Scan for the cell matching the given text and deliver its (X, Y) coordinate at center. 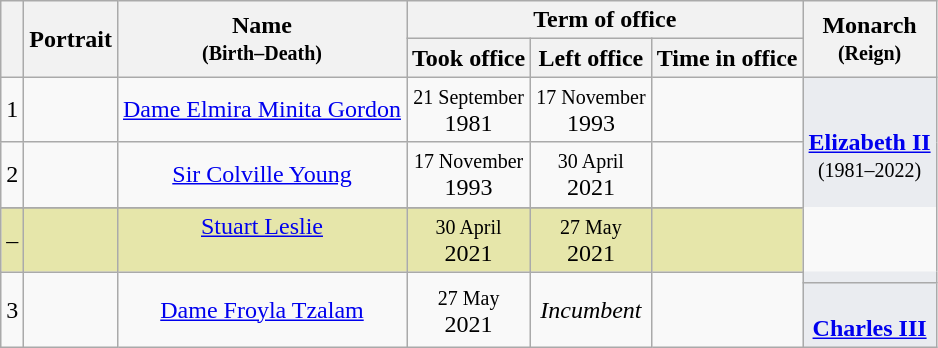
Stuart Leslie (262, 240)
2 (12, 174)
Incumbent (591, 310)
Dame Elmira Minita Gordon (262, 110)
3 (12, 310)
Dame Froyla Tzalam (262, 310)
Charles III (870, 314)
21 September1981 (468, 110)
Name(Birth–Death) (262, 39)
Left office (591, 58)
Term of office (604, 20)
1 (12, 110)
Elizabeth II(1981–2022) (870, 142)
– (12, 240)
Portrait (71, 39)
Took office (468, 58)
Time in office (727, 58)
Monarch(Reign) (870, 39)
Sir Colville Young (262, 174)
